Capture the cell that displays the provided text and extract its [X, Y] central coordinate. 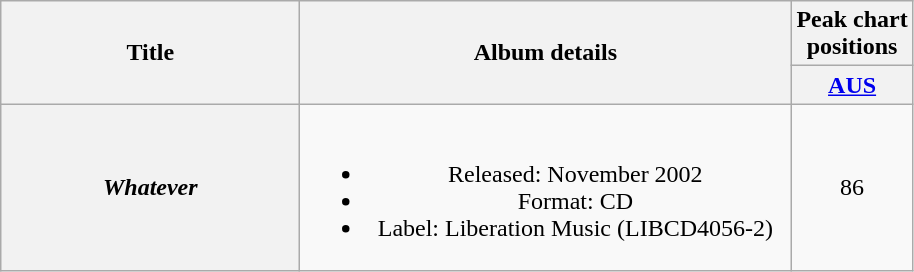
Album details [546, 52]
86 [852, 188]
AUS [852, 85]
Title [150, 52]
Peak chartpositions [852, 34]
Whatever [150, 188]
Released: November 2002Format: CDLabel: Liberation Music (LIBCD4056-2) [546, 188]
